Find where the given text appears and provide that cell's center as (x, y) coordinate. 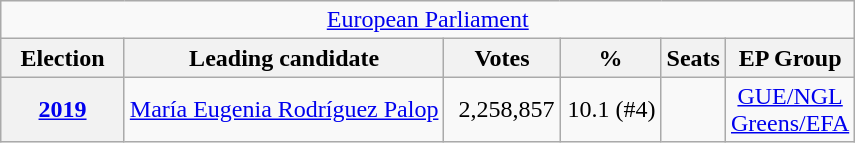
Leading candidate (284, 58)
María Eugenia Rodríguez Palop (284, 110)
2019 (63, 110)
10.1 (#4) (610, 110)
Seats (693, 58)
2,258,857 (502, 110)
EP Group (790, 58)
European Parliament (428, 20)
Votes (502, 58)
GUE/NGLGreens/EFA (790, 110)
% (610, 58)
Election (63, 58)
